Extract the (X, Y) coordinate from the center of the cell holding the provided text.  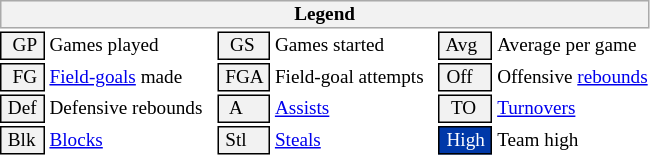
Blocks (131, 140)
Def (22, 108)
FG (22, 77)
Assists (354, 108)
Defensive rebounds (131, 108)
Stl (244, 140)
GP (22, 46)
Blk (22, 140)
FGA (244, 77)
Field-goals made (131, 77)
Avg (466, 46)
Off (466, 77)
Offensive rebounds (573, 77)
GS (244, 46)
Turnovers (573, 108)
Legend (324, 14)
Field-goal attempts (354, 77)
TO (466, 108)
Average per game (573, 46)
Games played (131, 46)
Games started (354, 46)
A (244, 108)
Steals (354, 140)
High (466, 140)
Team high (573, 140)
